For the text-containing cell, return its midpoint in (X, Y) coordinate format. 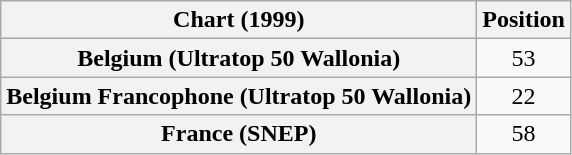
Position (524, 20)
53 (524, 58)
Belgium (Ultratop 50 Wallonia) (239, 58)
Belgium Francophone (Ultratop 50 Wallonia) (239, 96)
22 (524, 96)
France (SNEP) (239, 134)
Chart (1999) (239, 20)
58 (524, 134)
